Output the [x, y] coordinate of the center of the cell containing the given text.  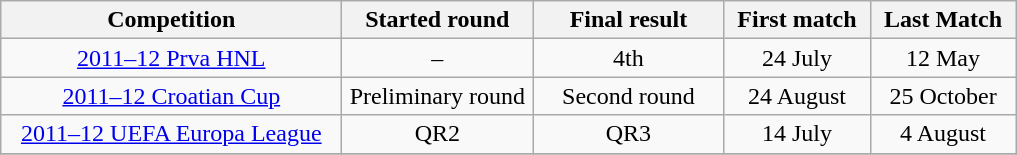
2011–12 Croatian Cup [172, 96]
Competition [172, 20]
24 August [797, 96]
4 August [943, 134]
First match [797, 20]
12 May [943, 58]
2011–12 Prva HNL [172, 58]
4th [628, 58]
14 July [797, 134]
QR3 [628, 134]
Final result [628, 20]
25 October [943, 96]
QR2 [438, 134]
Second round [628, 96]
Started round [438, 20]
24 July [797, 58]
Last Match [943, 20]
Preliminary round [438, 96]
– [438, 58]
2011–12 UEFA Europa League [172, 134]
